From the cell containing the given text, extract its center point as [x, y] coordinate. 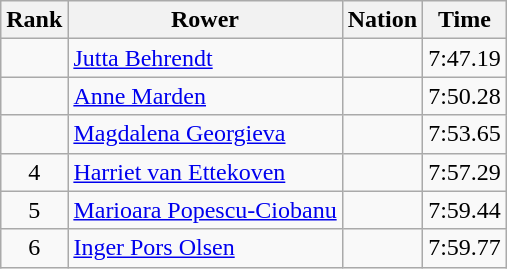
Rank [34, 20]
Nation [382, 20]
5 [34, 210]
Time [465, 20]
7:57.29 [465, 172]
Magdalena Georgieva [205, 134]
4 [34, 172]
7:47.19 [465, 58]
Marioara Popescu-Ciobanu [205, 210]
7:59.77 [465, 248]
6 [34, 248]
Inger Pors Olsen [205, 248]
Anne Marden [205, 96]
7:59.44 [465, 210]
Rower [205, 20]
7:50.28 [465, 96]
7:53.65 [465, 134]
Harriet van Ettekoven [205, 172]
Jutta Behrendt [205, 58]
